Return the [X, Y] coordinate for the center point of the cell that contains the specified text.  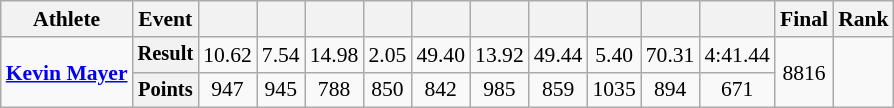
5.40 [614, 55]
850 [387, 90]
Final [804, 19]
Kevin Mayer [67, 72]
Points [166, 90]
70.31 [670, 55]
49.44 [558, 55]
842 [440, 90]
7.54 [281, 55]
894 [670, 90]
10.62 [228, 55]
8816 [804, 72]
947 [228, 90]
13.92 [500, 55]
788 [334, 90]
1035 [614, 90]
859 [558, 90]
Athlete [67, 19]
2.05 [387, 55]
945 [281, 90]
Rank [864, 19]
Event [166, 19]
4:41.44 [736, 55]
49.40 [440, 55]
985 [500, 90]
14.98 [334, 55]
671 [736, 90]
Result [166, 55]
